Output the (X, Y) coordinate of the center of the cell containing the given text.  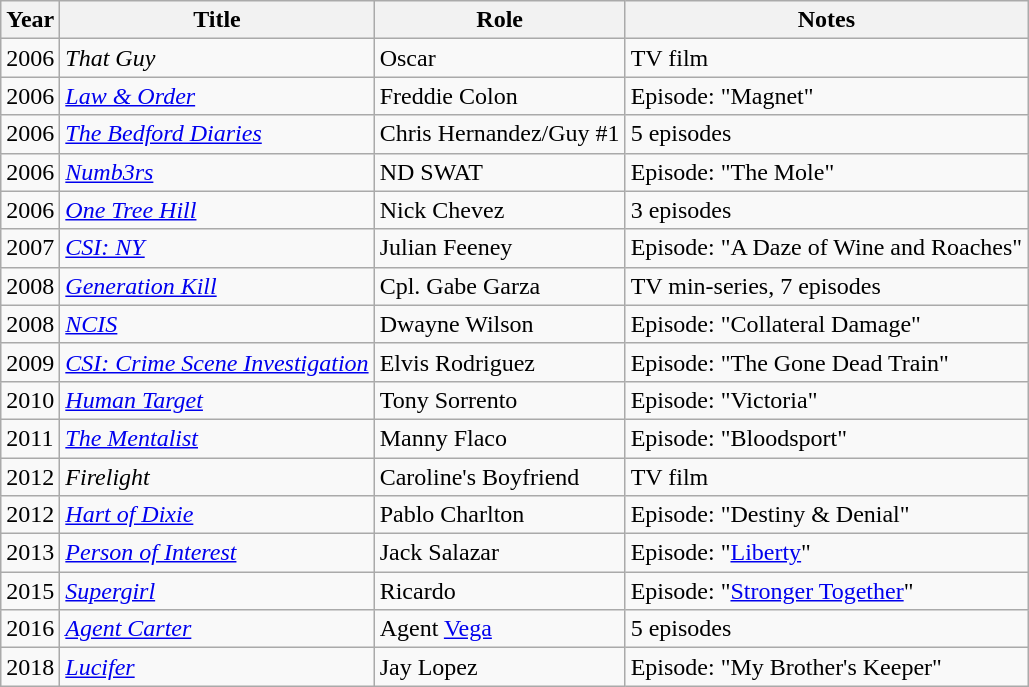
2011 (30, 438)
Pablo Charlton (500, 515)
Dwayne Wilson (500, 324)
2010 (30, 400)
2013 (30, 553)
Human Target (217, 400)
ND SWAT (500, 172)
Episode: "Victoria" (826, 400)
Nick Chevez (500, 210)
Elvis Rodriguez (500, 362)
Jay Lopez (500, 667)
Agent Carter (217, 629)
2009 (30, 362)
CSI: NY (217, 248)
NCIS (217, 324)
Episode: "Bloodsport" (826, 438)
Hart of Dixie (217, 515)
Supergirl (217, 591)
Episode: "Magnet" (826, 96)
Numb3rs (217, 172)
Episode: "The Gone Dead Train" (826, 362)
3 episodes (826, 210)
Caroline's Boyfriend (500, 477)
Generation Kill (217, 286)
2007 (30, 248)
2015 (30, 591)
Episode: "Destiny & Denial" (826, 515)
Ricardo (500, 591)
2018 (30, 667)
Manny Flaco (500, 438)
The Mentalist (217, 438)
Year (30, 20)
Episode: "Stronger Together" (826, 591)
That Guy (217, 58)
2016 (30, 629)
Firelight (217, 477)
Jack Salazar (500, 553)
Episode: "Liberty" (826, 553)
Law & Order (217, 96)
Role (500, 20)
One Tree Hill (217, 210)
Episode: "Collateral Damage" (826, 324)
TV min-series, 7 episodes (826, 286)
Oscar (500, 58)
Lucifer (217, 667)
Episode: "A Daze of Wine and Roaches" (826, 248)
Cpl. Gabe Garza (500, 286)
CSI: Crime Scene Investigation (217, 362)
Agent Vega (500, 629)
Chris Hernandez/Guy #1 (500, 134)
Episode: "My Brother's Keeper" (826, 667)
Julian Feeney (500, 248)
Person of Interest (217, 553)
Freddie Colon (500, 96)
Episode: "The Mole" (826, 172)
Tony Sorrento (500, 400)
Notes (826, 20)
The Bedford Diaries (217, 134)
Title (217, 20)
